Provide the [X, Y] coordinate of the cell's center where the given text is located.  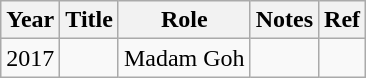
Year [30, 20]
Ref [342, 20]
Notes [284, 20]
Madam Goh [184, 58]
2017 [30, 58]
Role [184, 20]
Title [90, 20]
